Detect which cell encompasses the target text, then output its [x, y] center coordinate. 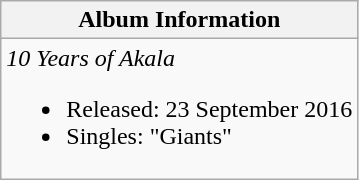
Album Information [180, 20]
10 Years of AkalaReleased: 23 September 2016Singles: "Giants" [180, 109]
